Search for the cell housing the specified text and yield its [x, y] center coordinate. 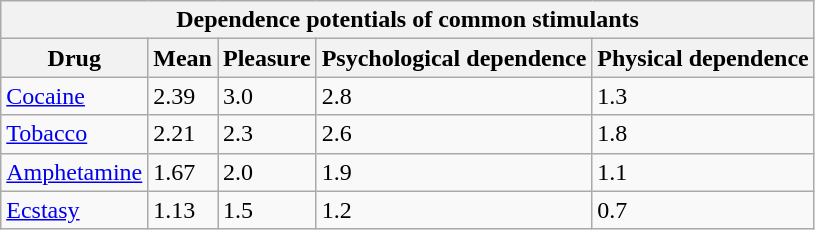
0.7 [703, 210]
1.13 [183, 210]
1.67 [183, 172]
2.0 [268, 172]
1.5 [268, 210]
Tobacco [74, 134]
2.39 [183, 96]
1.3 [703, 96]
Cocaine [74, 96]
1.1 [703, 172]
1.8 [703, 134]
Ecstasy [74, 210]
2.21 [183, 134]
Drug [74, 58]
Dependence potentials of common stimulants [408, 20]
2.3 [268, 134]
Pleasure [268, 58]
Mean [183, 58]
Amphetamine [74, 172]
3.0 [268, 96]
2.8 [454, 96]
Psychological dependence [454, 58]
Physical dependence [703, 58]
1.9 [454, 172]
2.6 [454, 134]
1.2 [454, 210]
